Capture the cell that displays the provided text and extract its (X, Y) central coordinate. 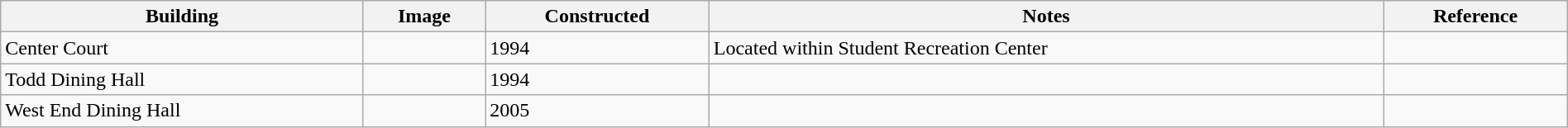
Image (423, 17)
Constructed (597, 17)
Building (182, 17)
2005 (597, 111)
Reference (1475, 17)
Center Court (182, 48)
Notes (1045, 17)
Located within Student Recreation Center (1045, 48)
Todd Dining Hall (182, 79)
West End Dining Hall (182, 111)
